Scan for the cell matching the given text and deliver its [X, Y] coordinate at center. 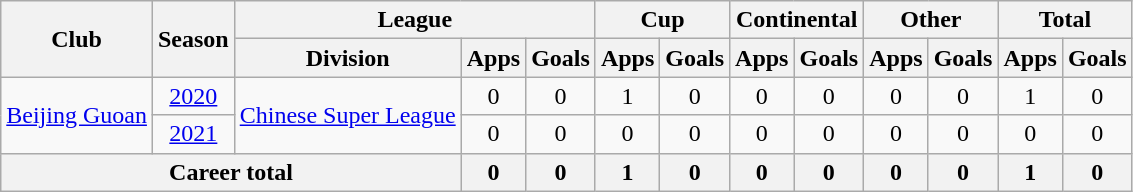
Cup [662, 20]
Beijing Guoan [77, 115]
Continental [797, 20]
2020 [193, 96]
League [414, 20]
Chinese Super League [348, 115]
Career total [231, 172]
Club [77, 39]
2021 [193, 134]
Other [931, 20]
Total [1065, 20]
Season [193, 39]
Division [348, 58]
